For the text-containing cell, return its midpoint in (X, Y) coordinate format. 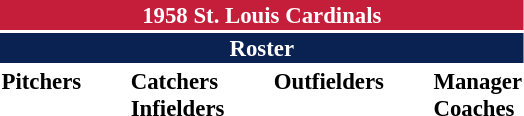
Roster (262, 48)
1958 St. Louis Cardinals (262, 15)
